Output the [X, Y] coordinate of the center of the cell containing the given text.  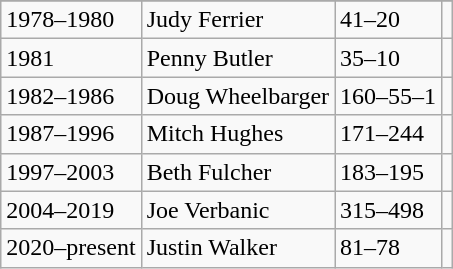
171–244 [388, 134]
Judy Ferrier [238, 20]
Penny Butler [238, 58]
Justin Walker [238, 248]
1997–2003 [71, 172]
2004–2019 [71, 210]
41–20 [388, 20]
1981 [71, 58]
183–195 [388, 172]
1987–1996 [71, 134]
35–10 [388, 58]
1982–1986 [71, 96]
Mitch Hughes [238, 134]
315–498 [388, 210]
1978–1980 [71, 20]
Joe Verbanic [238, 210]
Beth Fulcher [238, 172]
2020–present [71, 248]
Doug Wheelbarger [238, 96]
160–55–1 [388, 96]
81–78 [388, 248]
